From the cell containing the given text, extract its center point as (X, Y) coordinate. 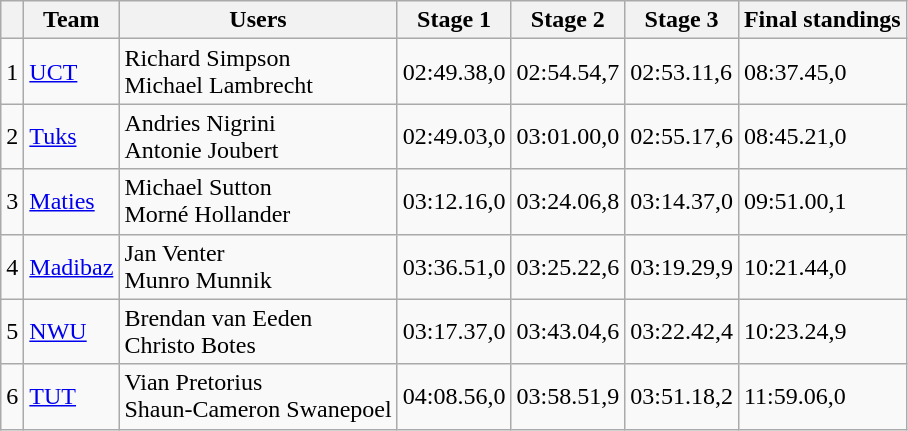
Stage 1 (454, 20)
2 (12, 136)
10:23.24,9 (822, 332)
02:53.11,6 (682, 72)
1 (12, 72)
NWU (72, 332)
Stage 3 (682, 20)
10:21.44,0 (822, 266)
03:12.16,0 (454, 202)
03:19.29,9 (682, 266)
03:51.18,2 (682, 396)
4 (12, 266)
Jan Venter Munro Munnik (258, 266)
03:01.00,0 (568, 136)
11:59.06,0 (822, 396)
02:49.38,0 (454, 72)
03:17.37,0 (454, 332)
TUT (72, 396)
Team (72, 20)
04:08.56,0 (454, 396)
Final standings (822, 20)
03:24.06,8 (568, 202)
Michael Sutton Morné Hollander (258, 202)
Maties (72, 202)
03:22.42,4 (682, 332)
02:55.17,6 (682, 136)
03:58.51,9 (568, 396)
Users (258, 20)
Andries NigriniAntonie Joubert (258, 136)
03:43.04,6 (568, 332)
08:37.45,0 (822, 72)
6 (12, 396)
03:14.37,0 (682, 202)
Brendan van Eeden Christo Botes (258, 332)
08:45.21,0 (822, 136)
Vian Pretorius Shaun-Cameron Swanepoel (258, 396)
09:51.00,1 (822, 202)
Richard SimpsonMichael Lambrecht (258, 72)
02:49.03,0 (454, 136)
UCT (72, 72)
Stage 2 (568, 20)
Tuks (72, 136)
3 (12, 202)
02:54.54,7 (568, 72)
03:36.51,0 (454, 266)
Madibaz (72, 266)
5 (12, 332)
03:25.22,6 (568, 266)
